Find where the given text appears and provide that cell's center as (X, Y) coordinate. 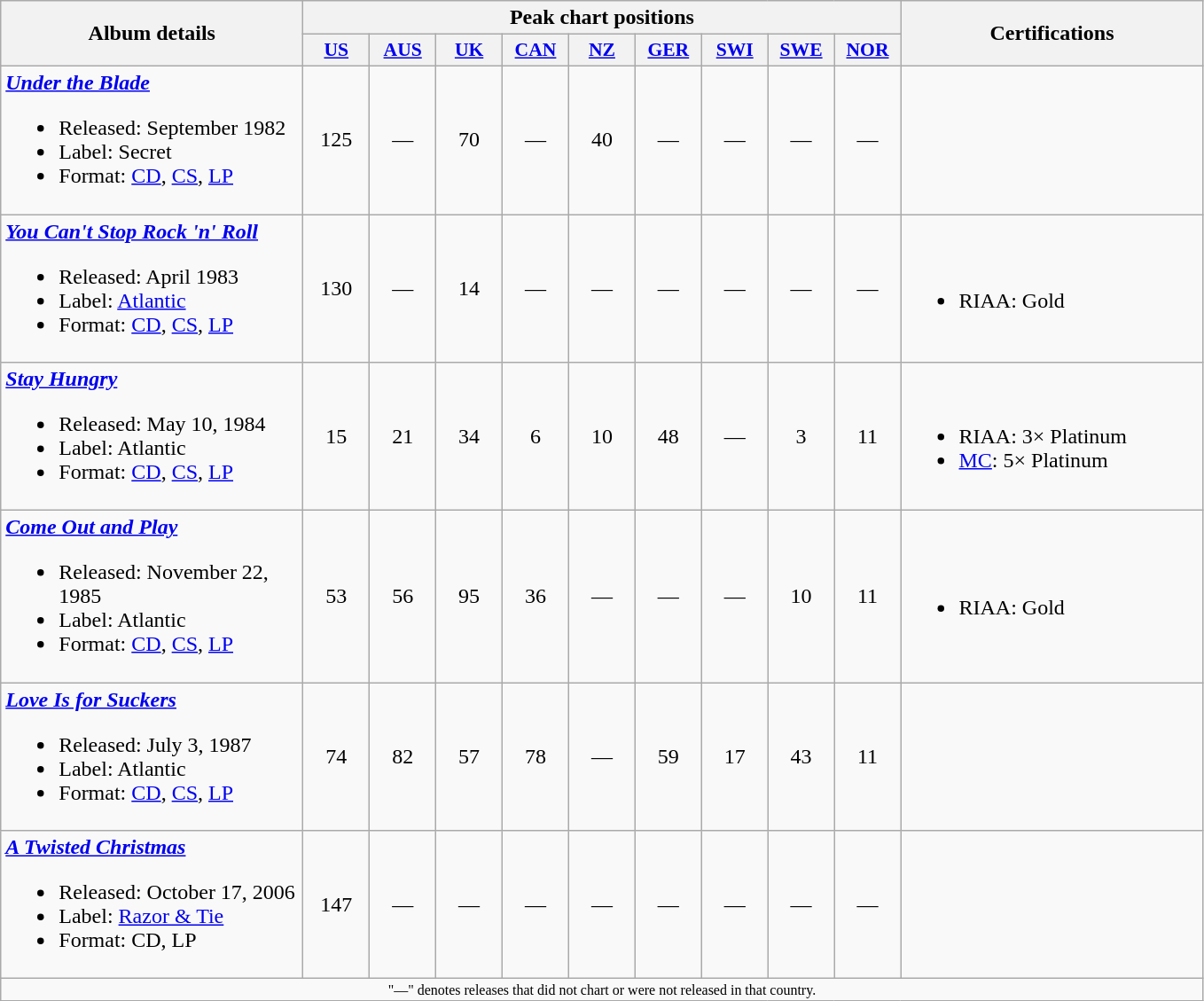
NZ (601, 51)
GER (668, 51)
57 (470, 757)
70 (470, 140)
59 (668, 757)
SWE (801, 51)
21 (403, 436)
78 (536, 757)
US (337, 51)
53 (337, 597)
A Twisted ChristmasReleased: October 17, 2006Label: Razor & TieFormat: CD, LP (152, 904)
130 (337, 289)
SWI (734, 51)
34 (470, 436)
"—" denotes releases that did not chart or were not released in that country. (602, 989)
3 (801, 436)
147 (337, 904)
48 (668, 436)
74 (337, 757)
Album details (152, 34)
Peak chart positions (602, 18)
40 (601, 140)
Love Is for SuckersReleased: July 3, 1987Label: AtlanticFormat: CD, CS, LP (152, 757)
95 (470, 597)
AUS (403, 51)
Under the BladeReleased: September 1982Label: SecretFormat: CD, CS, LP (152, 140)
You Can't Stop Rock 'n' RollReleased: April 1983Label: AtlanticFormat: CD, CS, LP (152, 289)
Come Out and PlayReleased: November 22, 1985Label: AtlanticFormat: CD, CS, LP (152, 597)
56 (403, 597)
125 (337, 140)
RIAA: 3× PlatinumMC: 5× Platinum (1052, 436)
14 (470, 289)
43 (801, 757)
36 (536, 597)
Stay HungryReleased: May 10, 1984Label: AtlanticFormat: CD, CS, LP (152, 436)
NOR (867, 51)
UK (470, 51)
CAN (536, 51)
17 (734, 757)
6 (536, 436)
15 (337, 436)
Certifications (1052, 34)
82 (403, 757)
